Extract the [x, y] coordinate from the center of the cell holding the provided text.  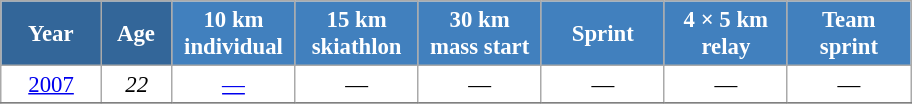
Year [52, 34]
2007 [52, 85]
22 [136, 85]
Age [136, 34]
Sprint [602, 34]
4 × 5 km relay [726, 34]
15 km skiathlon [356, 34]
30 km mass start [480, 34]
10 km individual [234, 34]
Team sprint [848, 34]
